Return (X, Y) of the center of cell containing provided text 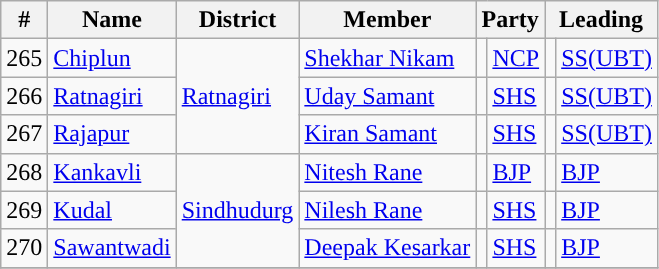
Deepak Kesarkar (388, 248)
District (238, 20)
268 (24, 172)
# (24, 20)
270 (24, 248)
Leading (602, 20)
Rajapur (112, 134)
Party (510, 20)
266 (24, 96)
Kiran Samant (388, 134)
Kankavli (112, 172)
Sindhudurg (238, 210)
267 (24, 134)
Name (112, 20)
Nilesh Rane (388, 210)
Shekhar Nikam (388, 58)
Uday Samant (388, 96)
Sawantwadi (112, 248)
Chiplun (112, 58)
269 (24, 210)
265 (24, 58)
NCP (516, 58)
Nitesh Rane (388, 172)
Kudal (112, 210)
Member (388, 20)
